Return [x, y] of the center of cell containing provided text 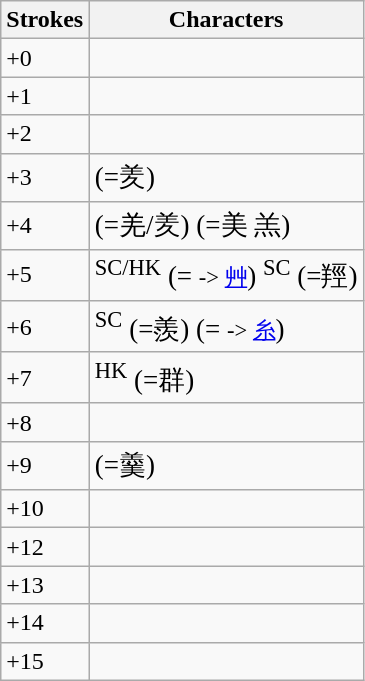
+7 [45, 378]
SC (=羨) (= -> 糸) [226, 326]
+2 [45, 134]
(=羑) [226, 177]
+9 [45, 465]
+12 [45, 547]
+14 [45, 623]
Strokes [45, 20]
+0 [45, 58]
+8 [45, 422]
+15 [45, 661]
(=羌/羑) (=美 羔) [226, 225]
Characters [226, 20]
(=羹) [226, 465]
HK (=群) [226, 378]
+3 [45, 177]
+1 [45, 96]
+6 [45, 326]
+13 [45, 585]
+4 [45, 225]
+5 [45, 276]
SC/HK (= -> 艸) SC (=羥) [226, 276]
+10 [45, 509]
